Detect which cell encompasses the target text, then output its [X, Y] center coordinate. 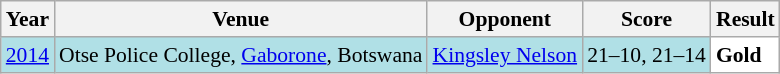
Kingsley Nelson [504, 55]
Opponent [504, 19]
Score [646, 19]
Venue [240, 19]
Year [28, 19]
2014 [28, 55]
Otse Police College, Gaborone, Botswana [240, 55]
Result [746, 19]
Gold [746, 55]
21–10, 21–14 [646, 55]
